Capture the cell that displays the provided text and extract its [X, Y] central coordinate. 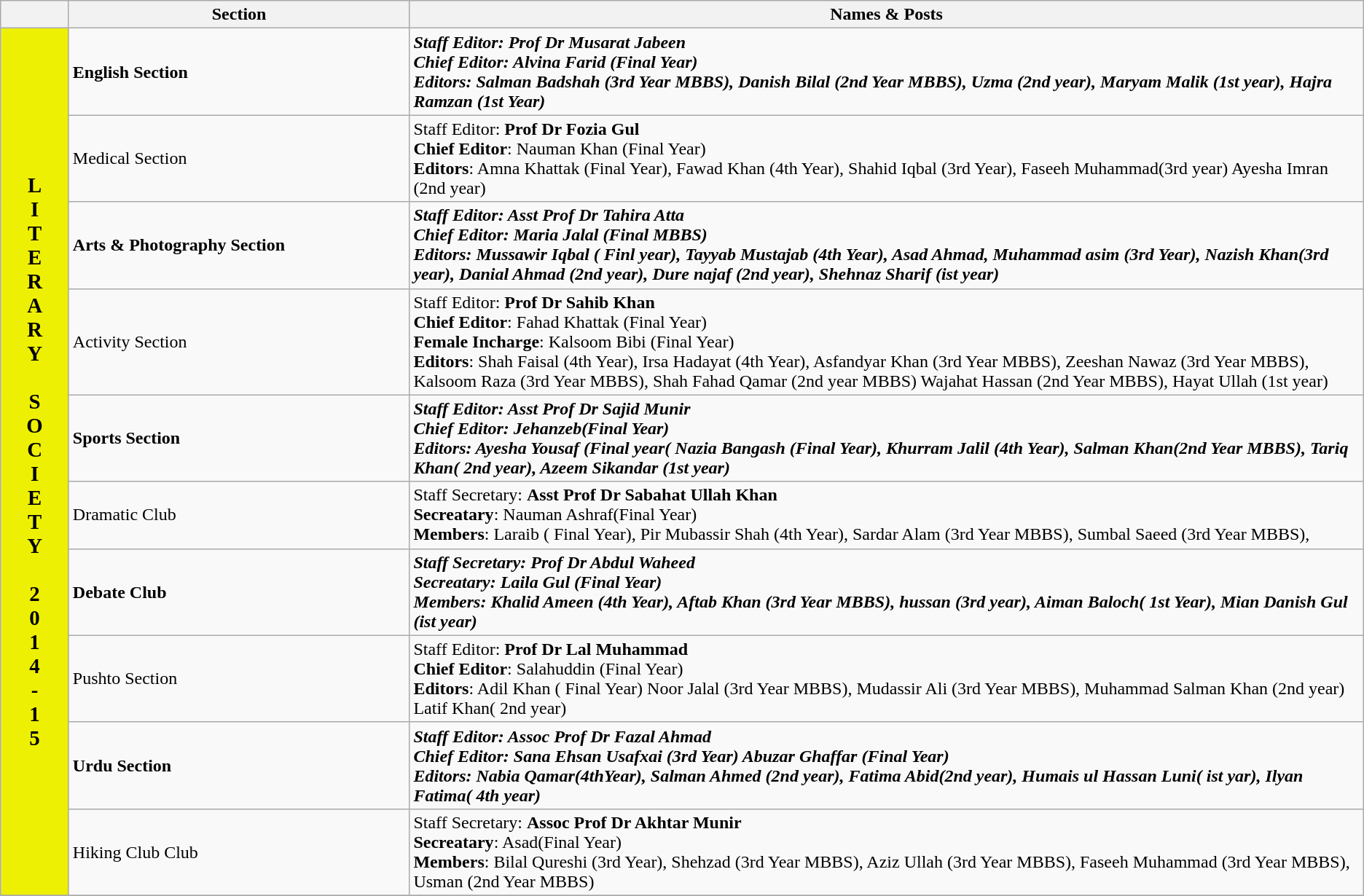
Dramatic Club [239, 515]
LITERARY SOCIETY 2014-15 [35, 462]
Arts & Photography Section [239, 245]
Pushto Section [239, 679]
Names & Posts [886, 15]
Section [239, 15]
Urdu Section [239, 765]
Activity Section [239, 342]
Debate Club [239, 592]
Sports Section [239, 439]
Medical Section [239, 159]
Hiking Club Club [239, 852]
English Section [239, 71]
